Search for the cell housing the specified text and yield its (X, Y) center coordinate. 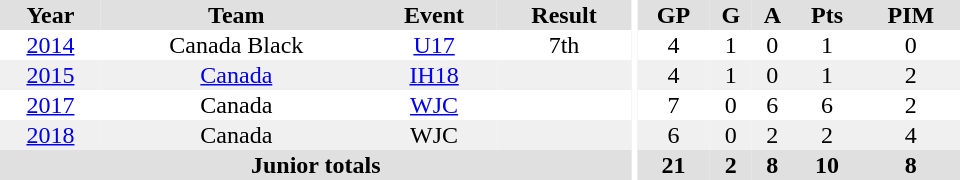
2018 (50, 135)
2014 (50, 45)
Event (434, 15)
U17 (434, 45)
GP (674, 15)
Result (564, 15)
Pts (826, 15)
Canada Black (236, 45)
IH18 (434, 75)
2017 (50, 105)
10 (826, 165)
PIM (911, 15)
G (730, 15)
Year (50, 15)
Junior totals (316, 165)
21 (674, 165)
2015 (50, 75)
7 (674, 105)
A (772, 15)
Team (236, 15)
7th (564, 45)
